Scan for the cell matching the given text and deliver its [X, Y] coordinate at center. 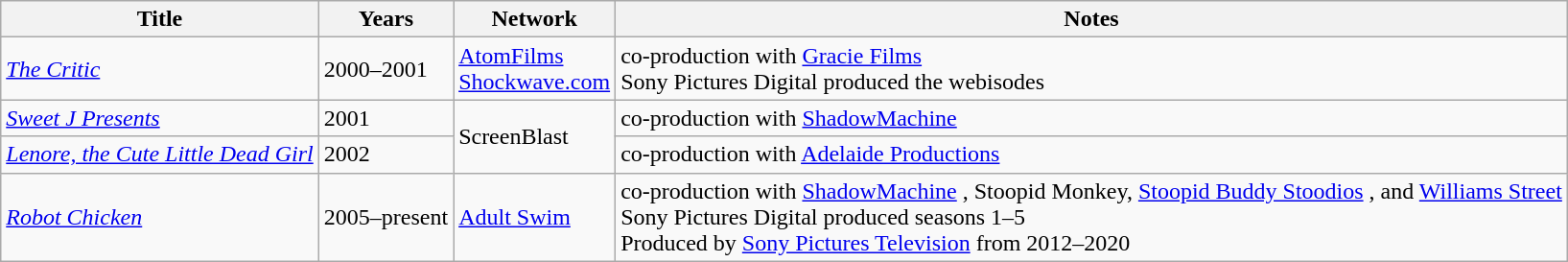
Title [159, 19]
The Critic [159, 69]
Adult Swim [535, 217]
Lenore, the Cute Little Dead Girl [159, 155]
Sweet J Presents [159, 118]
2001 [386, 118]
2005–present [386, 217]
ScreenBlast [535, 136]
co-production with ShadowMachine [1091, 118]
Robot Chicken [159, 217]
Years [386, 19]
2002 [386, 155]
AtomFilmsShockwave.com [535, 69]
2000–2001 [386, 69]
Network [535, 19]
Notes [1091, 19]
co-production with Adelaide Productions [1091, 155]
co-production with Gracie FilmsSony Pictures Digital produced the webisodes [1091, 69]
